Search for the cell housing the specified text and yield its (X, Y) center coordinate. 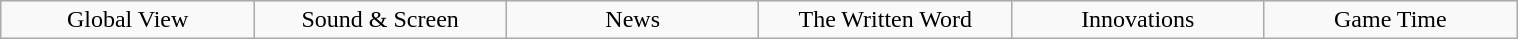
Sound & Screen (380, 20)
Innovations (1138, 20)
News (632, 20)
The Written Word (886, 20)
Global View (128, 20)
Game Time (1390, 20)
